Extract the [x, y] coordinate from the center of the cell holding the provided text.  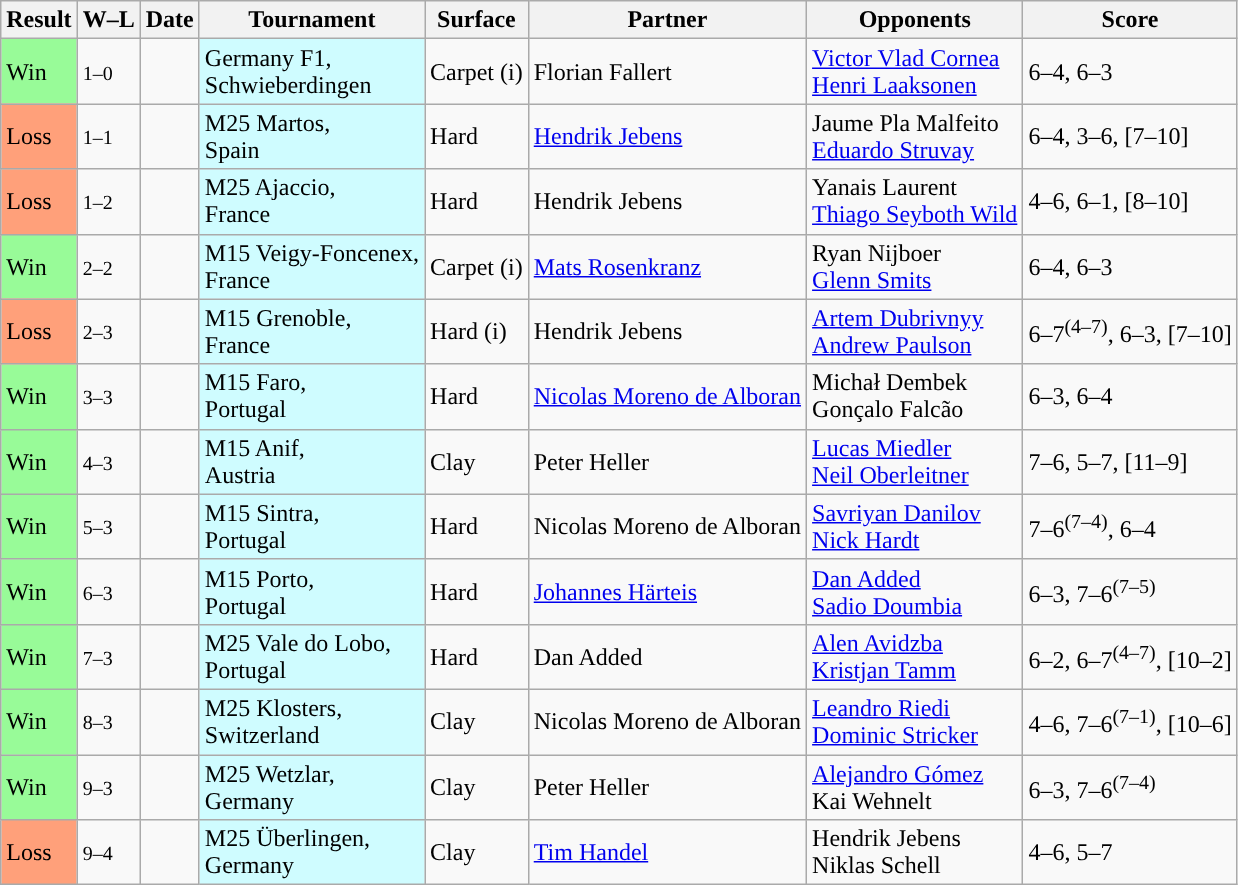
Date [170, 20]
M25 Klosters, Switzerland [312, 722]
Jaume Pla Malfeito Eduardo Struvay [915, 136]
Tournament [312, 20]
Ryan Nijboer Glenn Smits [915, 266]
Surface [477, 20]
M25 Ajaccio, France [312, 202]
M25 Wetzlar, Germany [312, 786]
6–2, 6–7(4–7), [10–2] [1130, 656]
1–2 [108, 202]
M25 Vale do Lobo, Portugal [312, 656]
Lucas Miedler Neil Oberleitner [915, 462]
Dan Added [667, 656]
M25 Martos, Spain [312, 136]
M15 Grenoble, France [312, 332]
Leandro Riedi Dominic Stricker [915, 722]
3–3 [108, 396]
Dan Added Sadio Doumbia [915, 592]
9–3 [108, 786]
2–3 [108, 332]
6–3, 7–6(7–4) [1130, 786]
Alen Avidzba Kristjan Tamm [915, 656]
Artem Dubrivnyy Andrew Paulson [915, 332]
Hendrik Jebens Niklas Schell [915, 852]
Victor Vlad Cornea Henri Laaksonen [915, 72]
Germany F1, Schwieberdingen [312, 72]
7–3 [108, 656]
6–7(4–7), 6–3, [7–10] [1130, 332]
Hard (i) [477, 332]
6–3, 7–6(7–5) [1130, 592]
M15 Porto, Portugal [312, 592]
5–3 [108, 526]
M15 Anif, Austria [312, 462]
Partner [667, 20]
7–6, 5–7, [11–9] [1130, 462]
Johannes Härteis [667, 592]
4–6, 5–7 [1130, 852]
Alejandro Gómez Kai Wehnelt [915, 786]
8–3 [108, 722]
Opponents [915, 20]
Savriyan Danilov Nick Hardt [915, 526]
M25 Überlingen, Germany [312, 852]
Michał Dembek Gonçalo Falcão [915, 396]
4–6, 6–1, [8–10] [1130, 202]
7–6(7–4), 6–4 [1130, 526]
6–4, 3–6, [7–10] [1130, 136]
M15 Veigy-Foncenex, France [312, 266]
6–3 [108, 592]
Tim Handel [667, 852]
Score [1130, 20]
9–4 [108, 852]
4–6, 7–6(7–1), [10–6] [1130, 722]
M15 Sintra, Portugal [312, 526]
4–3 [108, 462]
Mats Rosenkranz [667, 266]
1–1 [108, 136]
6–3, 6–4 [1130, 396]
M15 Faro, Portugal [312, 396]
Yanais Laurent Thiago Seyboth Wild [915, 202]
2–2 [108, 266]
W–L [108, 20]
Florian Fallert [667, 72]
Result [39, 20]
1–0 [108, 72]
